Detect which cell encompasses the target text, then output its [X, Y] center coordinate. 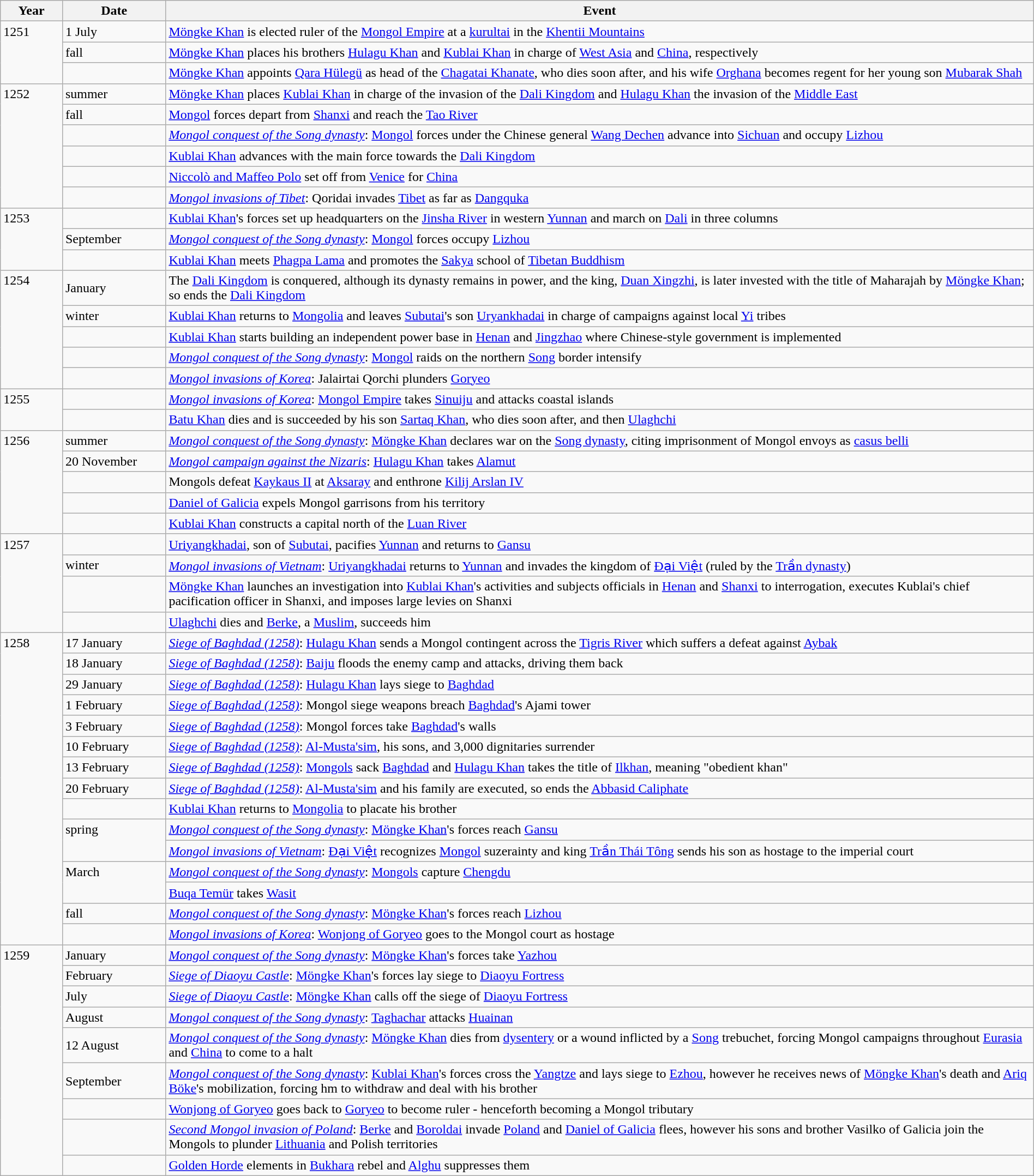
March [113, 882]
29 January [113, 684]
July [113, 997]
Daniel of Galicia expels Mongol garrisons from his territory [600, 503]
Mongol conquest of the Song dynasty: Möngke Khan's forces reach Gansu [600, 830]
Siege of Baghdad (1258): Al-Musta'sim and his family are executed, so ends the Abbasid Caliphate [600, 788]
17 January [113, 643]
Siege of Baghdad (1258): Mongols sack Baghdad and Hulagu Khan takes the title of Ilkhan, meaning "obedient khan" [600, 767]
Mongol conquest of the Song dynasty: Mongol raids on the northern Song border intensify [600, 358]
1251 [32, 52]
Siege of Baghdad (1258): Hulagu Khan sends a Mongol contingent across the Tigris River which suffers a defeat against Aybak [600, 643]
Möngke Khan places Kublai Khan in charge of the invasion of the Dali Kingdom and Hulagu Khan the invasion of the Middle East [600, 94]
3 February [113, 726]
1259 [32, 1060]
1257 [32, 583]
1 February [113, 705]
Möngke Khan is elected ruler of the Mongol Empire at a kurultai in the Khentii Mountains [600, 32]
Ulaghchi dies and Berke, a Muslim, succeeds him [600, 622]
Siege of Baghdad (1258): Mongol forces take Baghdad's walls [600, 726]
Buqa Temür takes Wasit [600, 892]
Kublai Khan starts building an independent power base in Henan and Jingzhao where Chinese-style government is implemented [600, 337]
Mongol conquest of the Song dynasty: Möngke Khan's forces take Yazhou [600, 955]
Kublai Khan's forces set up headquarters on the Jinsha River in western Yunnan and march on Dali in three columns [600, 218]
Wonjong of Goryeo goes back to Goryeo to become ruler - henceforth becoming a Mongol tributary [600, 1109]
Mongol conquest of the Song dynasty: Möngke Khan declares war on the Song dynasty, citing imprisonment of Mongol envoys as casus belli [600, 441]
Siege of Diaoyu Castle: Möngke Khan calls off the siege of Diaoyu Fortress [600, 997]
Date [113, 11]
Niccolò and Maffeo Polo set off from Venice for China [600, 177]
1253 [32, 239]
1258 [32, 788]
1254 [32, 329]
February [113, 976]
Mongol conquest of the Song dynasty: Mongols capture Chengdu [600, 872]
Siege of Baghdad (1258): Mongol siege weapons breach Baghdad's Ajami tower [600, 705]
Kublai Khan returns to Mongolia to placate his brother [600, 809]
1 July [113, 32]
12 August [113, 1046]
Mongol invasions of Vietnam: Đại Việt recognizes Mongol suzerainty and king Trần Thái Tông sends his son as hostage to the imperial court [600, 851]
Mongol invasions of Tibet: Qoridai invades Tibet as far as Dangquka [600, 197]
Siege of Baghdad (1258): Baiju floods the enemy camp and attacks, driving them back [600, 664]
Kublai Khan meets Phagpa Lama and promotes the Sakya school of Tibetan Buddhism [600, 260]
20 November [113, 461]
spring [113, 841]
Event [600, 11]
Siege of Diaoyu Castle: Möngke Khan's forces lay siege to Diaoyu Fortress [600, 976]
Mongol invasions of Korea: Mongol Empire takes Sinuiju and attacks coastal islands [600, 399]
13 February [113, 767]
Kublai Khan advances with the main force towards the Dali Kingdom [600, 156]
Möngke Khan places his brothers Hulagu Khan and Kublai Khan in charge of West Asia and China, respectively [600, 52]
August [113, 1017]
Mongol conquest of the Song dynasty: Mongol forces under the Chinese general Wang Dechen advance into Sichuan and occupy Lizhou [600, 135]
Mongol conquest of the Song dynasty: Taghachar attacks Huainan [600, 1017]
Mongol campaign against the Nizaris: Hulagu Khan takes Alamut [600, 461]
10 February [113, 746]
Golden Horde elements in Bukhara rebel and Alghu suppresses them [600, 1165]
Mongol conquest of the Song dynasty: Möngke Khan's forces reach Lizhou [600, 913]
Mongol forces depart from Shanxi and reach the Tao River [600, 114]
1252 [32, 146]
Mongols defeat Kaykaus II at Aksaray and enthrone Kilij Arslan IV [600, 482]
1255 [32, 409]
Batu Khan dies and is succeeded by his son Sartaq Khan, who dies soon after, and then Ulaghchi [600, 420]
Mongol invasions of Korea: Jalairtai Qorchi plunders Goryeo [600, 378]
Uriyangkhadai, son of Subutai, pacifies Yunnan and returns to Gansu [600, 544]
Mongol invasions of Vietnam: Uriyangkhadai returns to Yunnan and invades the kingdom of Đại Việt (ruled by the Trần dynasty) [600, 565]
Mongol invasions of Korea: Wonjong of Goryeo goes to the Mongol court as hostage [600, 934]
Kublai Khan returns to Mongolia and leaves Subutai's son Uryankhadai in charge of campaigns against local Yi tribes [600, 316]
Kublai Khan constructs a capital north of the Luan River [600, 523]
Year [32, 11]
Siege of Baghdad (1258): Al-Musta'sim, his sons, and 3,000 dignitaries surrender [600, 746]
Siege of Baghdad (1258): Hulagu Khan lays siege to Baghdad [600, 684]
1256 [32, 482]
20 February [113, 788]
Mongol conquest of the Song dynasty: Mongol forces occupy Lizhou [600, 239]
18 January [113, 664]
